Return the [X, Y] coordinate for the center point of the cell that contains the specified text.  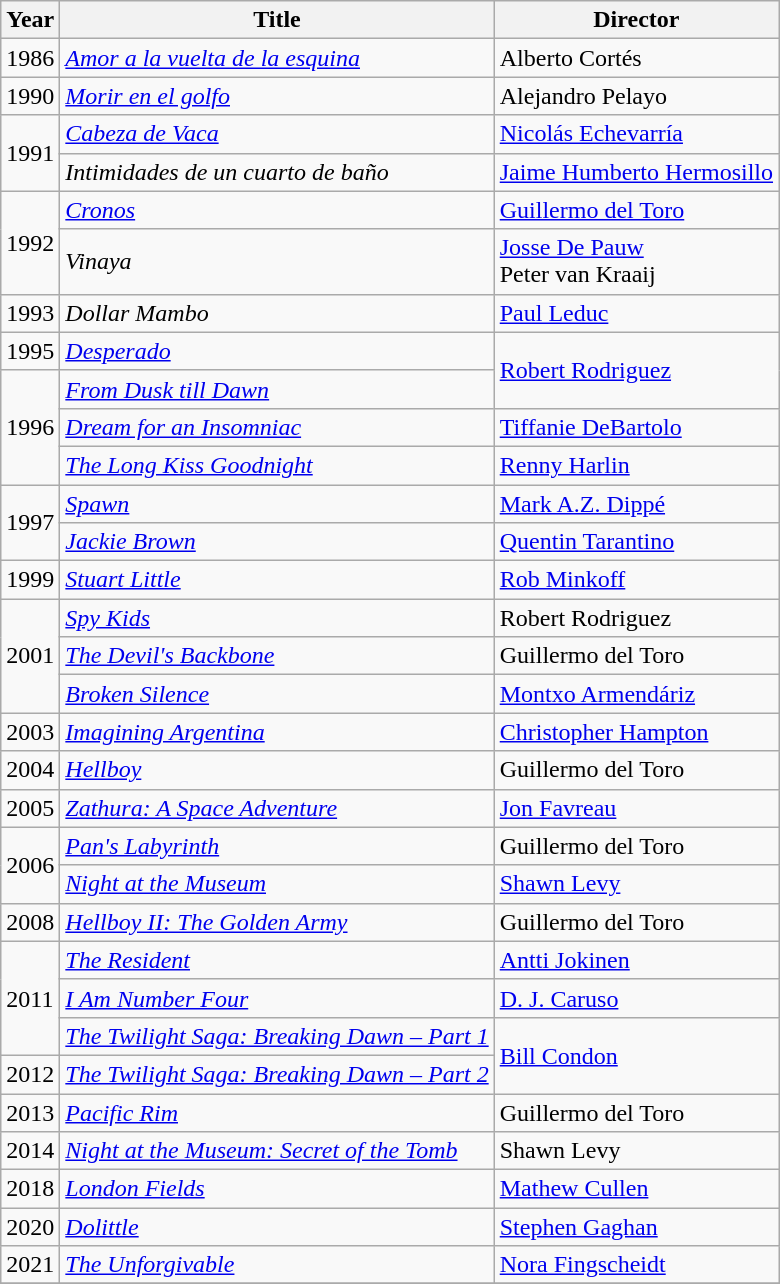
1999 [30, 580]
Alejandro Pelayo [636, 96]
2013 [30, 1113]
Hellboy II: The Golden Army [277, 922]
Pacific Rim [277, 1113]
Josse De PauwPeter van Kraaij [636, 262]
Desperado [277, 351]
2006 [30, 865]
Quentin Tarantino [636, 542]
The Resident [277, 960]
1992 [30, 242]
Stuart Little [277, 580]
Christopher Hampton [636, 732]
1996 [30, 427]
Stephen Gaghan [636, 1227]
Montxo Armendáriz [636, 694]
1990 [30, 96]
Night at the Museum [277, 884]
Mark A.Z. Dippé [636, 503]
1986 [30, 58]
2021 [30, 1265]
2005 [30, 808]
1995 [30, 351]
The Devil's Backbone [277, 656]
2003 [30, 732]
2018 [30, 1189]
Rob Minkoff [636, 580]
Amor a la vuelta de la esquina [277, 58]
Dream for an Insomniac [277, 427]
2020 [30, 1227]
Cronos [277, 210]
Vinaya [277, 262]
Jackie Brown [277, 542]
Broken Silence [277, 694]
Antti Jokinen [636, 960]
1993 [30, 313]
I Am Number Four [277, 998]
The Unforgivable [277, 1265]
Year [30, 20]
Imagining Argentina [277, 732]
Night at the Museum: Secret of the Tomb [277, 1151]
Tiffanie DeBartolo [636, 427]
Jaime Humberto Hermosillo [636, 172]
Cabeza de Vaca [277, 134]
Morir en el golfo [277, 96]
Intimidades de un cuarto de baño [277, 172]
Bill Condon [636, 1055]
D. J. Caruso [636, 998]
London Fields [277, 1189]
Jon Favreau [636, 808]
Zathura: A Space Adventure [277, 808]
1991 [30, 153]
Hellboy [277, 770]
2004 [30, 770]
Dollar Mambo [277, 313]
The Twilight Saga: Breaking Dawn – Part 1 [277, 1036]
1997 [30, 522]
Alberto Cortés [636, 58]
Director [636, 20]
Nicolás Echevarría [636, 134]
2008 [30, 922]
The Long Kiss Goodnight [277, 465]
2001 [30, 656]
From Dusk till Dawn [277, 389]
Title [277, 20]
Pan's Labyrinth [277, 846]
Renny Harlin [636, 465]
Spy Kids [277, 618]
Paul Leduc [636, 313]
Mathew Cullen [636, 1189]
2014 [30, 1151]
2011 [30, 998]
Nora Fingscheidt [636, 1265]
Spawn [277, 503]
Dolittle [277, 1227]
The Twilight Saga: Breaking Dawn – Part 2 [277, 1074]
2012 [30, 1074]
